For the text-containing cell, return its midpoint in (x, y) coordinate format. 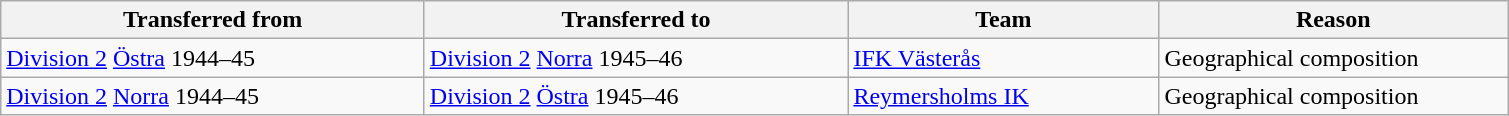
Transferred to (636, 20)
Reason (1334, 20)
IFK Västerås (1004, 58)
Reymersholms IK (1004, 96)
Division 2 Norra 1945–46 (636, 58)
Division 2 Östra 1945–46 (636, 96)
Division 2 Norra 1944–45 (213, 96)
Team (1004, 20)
Transferred from (213, 20)
Division 2 Östra 1944–45 (213, 58)
